For the text-containing cell, return its midpoint in [x, y] coordinate format. 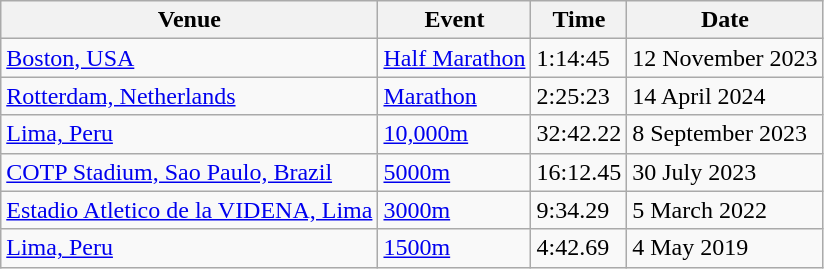
8 September 2023 [725, 134]
COTP Stadium, Sao Paulo, Brazil [190, 172]
Estadio Atletico de la VIDENA, Lima [190, 210]
Marathon [454, 96]
4:42.69 [579, 248]
3000m [454, 210]
2:25:23 [579, 96]
Half Marathon [454, 58]
Time [579, 20]
1:14:45 [579, 58]
12 November 2023 [725, 58]
9:34.29 [579, 210]
16:12.45 [579, 172]
1500m [454, 248]
30 July 2023 [725, 172]
14 April 2024 [725, 96]
Event [454, 20]
5 March 2022 [725, 210]
10,000m [454, 134]
4 May 2019 [725, 248]
5000m [454, 172]
Venue [190, 20]
32:42.22 [579, 134]
Date [725, 20]
Boston, USA [190, 58]
Rotterdam, Netherlands [190, 96]
